Identify which cell holds the provided text, then report its [X, Y] central coordinate. 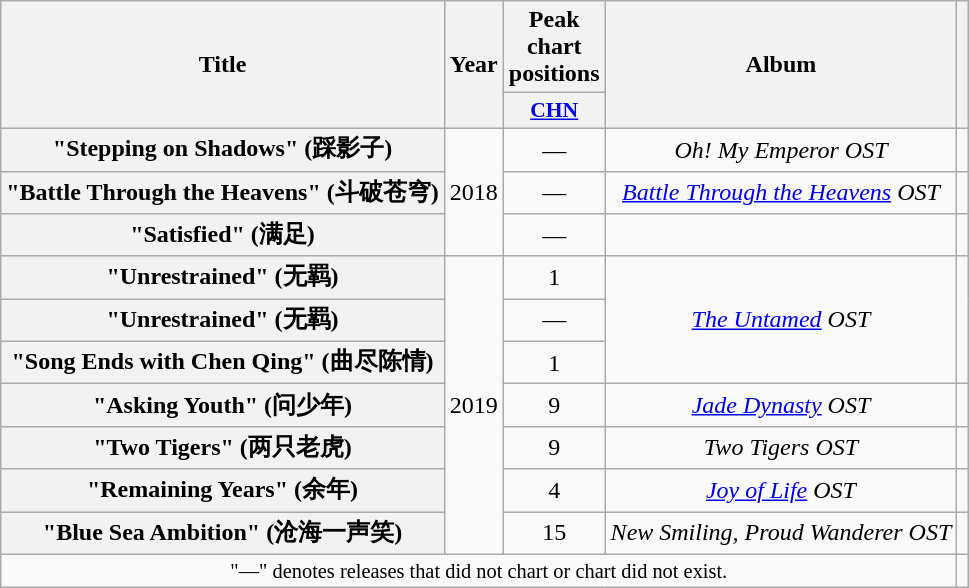
Oh! My Emperor OST [781, 150]
"Battle Through the Heavens" (斗破苍穹) [223, 192]
The Untamed OST [781, 320]
"Asking Youth" (问少年) [223, 406]
"Two Tigers" (两只老虎) [223, 448]
"—" denotes releases that did not chart or chart did not exist. [479, 571]
New Smiling, Proud Wanderer OST [781, 534]
"Satisfied" (满足) [223, 236]
Jade Dynasty OST [781, 406]
"Song Ends with Chen Qing" (曲尽陈情) [223, 362]
4 [554, 490]
2019 [474, 405]
15 [554, 534]
Album [781, 65]
"Blue Sea Ambition" (沧海一声笑) [223, 534]
Two Tigers OST [781, 448]
Peak chart positions [554, 47]
"Stepping on Shadows" (踩影子) [223, 150]
CHN [554, 111]
Joy of Life OST [781, 490]
"Remaining Years" (余年) [223, 490]
Title [223, 65]
Battle Through the Heavens OST [781, 192]
Year [474, 65]
2018 [474, 192]
